Output the (x, y) coordinate of the center of the cell containing the given text.  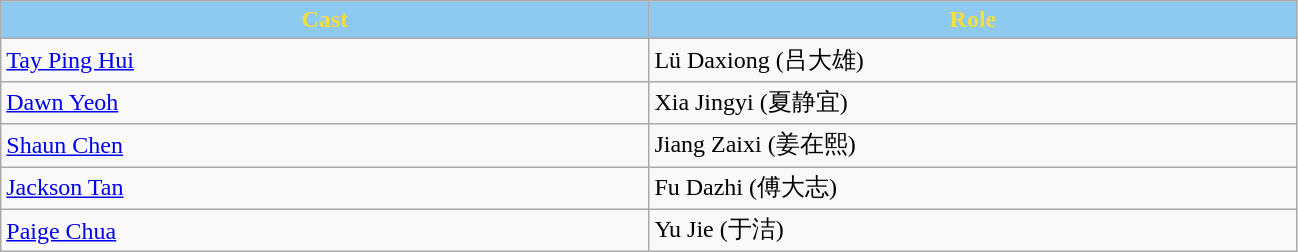
Lü Daxiong (吕大雄) (973, 60)
Fu Dazhi (傅大志) (973, 188)
Tay Ping Hui (325, 60)
Jackson Tan (325, 188)
Yu Jie (于洁) (973, 230)
Cast (325, 20)
Xia Jingyi (夏静宜) (973, 102)
Dawn Yeoh (325, 102)
Jiang Zaixi (姜在熙) (973, 146)
Paige Chua (325, 230)
Shaun Chen (325, 146)
Role (973, 20)
